Output the (X, Y) coordinate of the center of the cell containing the given text.  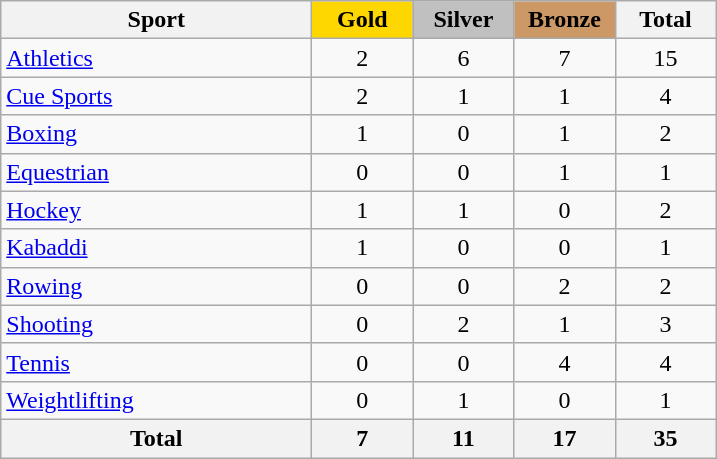
Kabaddi (156, 248)
Boxing (156, 134)
Gold (362, 20)
Equestrian (156, 172)
Rowing (156, 286)
Sport (156, 20)
Athletics (156, 58)
Silver (464, 20)
15 (666, 58)
Bronze (564, 20)
Tennis (156, 362)
17 (564, 438)
Shooting (156, 324)
Cue Sports (156, 96)
Hockey (156, 210)
3 (666, 324)
6 (464, 58)
Weightlifting (156, 400)
35 (666, 438)
11 (464, 438)
